Determine the (X, Y) coordinate at the center of the cell enclosing the given text.  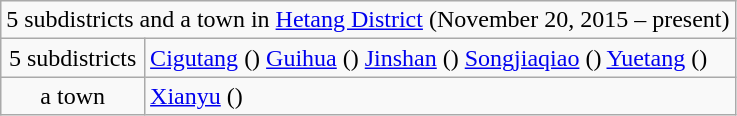
Cigutang () Guihua () Jinshan () Songjiaqiao () Yuetang () (440, 58)
5 subdistricts (73, 58)
a town (73, 96)
5 subdistricts and a town in Hetang District (November 20, 2015 – present) (368, 20)
Xianyu () (440, 96)
